For the text-containing cell, return its midpoint in (X, Y) coordinate format. 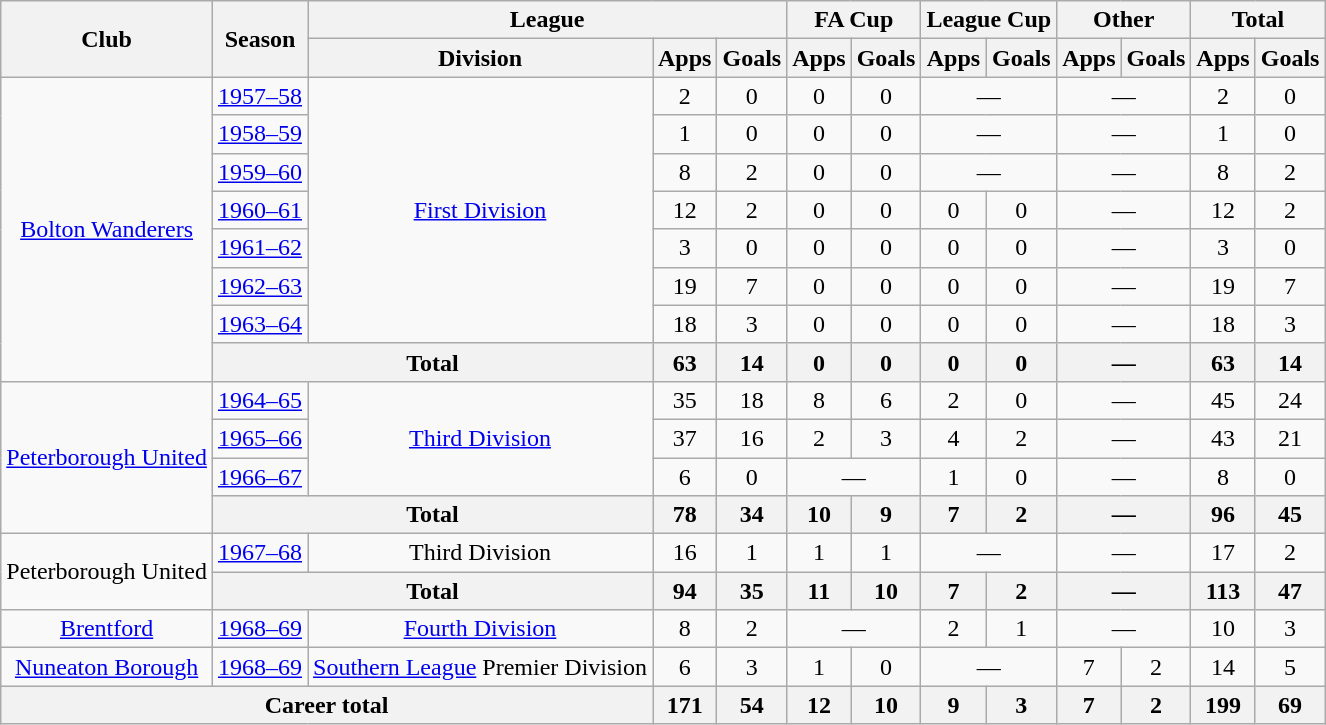
1966–67 (260, 477)
Season (260, 39)
113 (1223, 591)
1963–64 (260, 324)
1961–62 (260, 248)
96 (1223, 515)
1959–60 (260, 172)
199 (1223, 705)
Other (1124, 20)
First Division (480, 210)
1960–61 (260, 210)
37 (684, 438)
Division (480, 58)
43 (1223, 438)
Fourth Division (480, 629)
4 (954, 438)
League (548, 20)
11 (819, 591)
1958–59 (260, 134)
Bolton Wanderers (107, 229)
94 (684, 591)
5 (1290, 667)
FA Cup (854, 20)
54 (752, 705)
Brentford (107, 629)
69 (1290, 705)
Nuneaton Borough (107, 667)
78 (684, 515)
1964–65 (260, 400)
League Cup (989, 20)
24 (1290, 400)
34 (752, 515)
Southern League Premier Division (480, 667)
Club (107, 39)
1957–58 (260, 96)
47 (1290, 591)
Career total (327, 705)
21 (1290, 438)
17 (1223, 553)
1967–68 (260, 553)
1962–63 (260, 286)
1965–66 (260, 438)
171 (684, 705)
